Determine the [X, Y] coordinate at the center of the cell enclosing the given text.  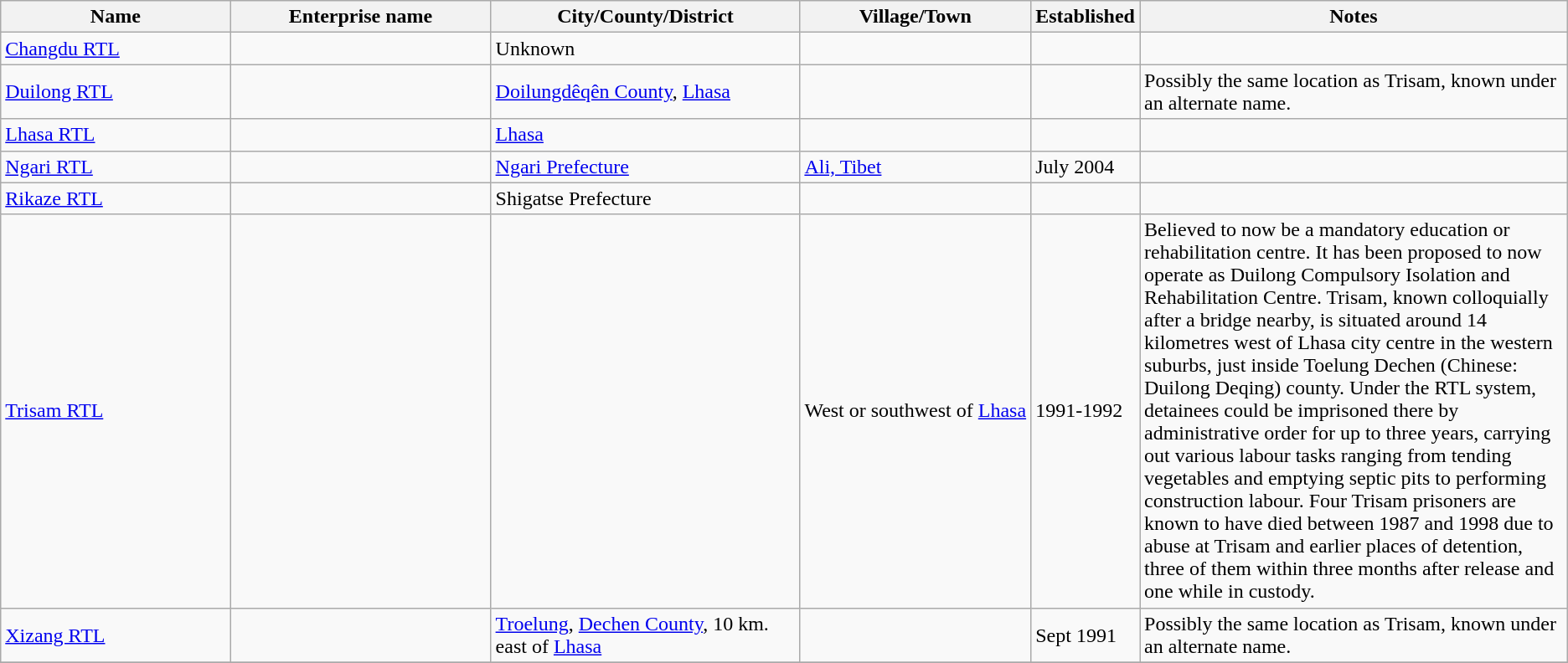
Xizang RTL [116, 635]
City/County/District [645, 17]
Established [1086, 17]
Ali, Tibet [916, 167]
Changdu RTL [116, 49]
1991-1992 [1086, 411]
Rikaze RTL [116, 198]
Village/Town [916, 17]
Unknown [645, 49]
Notes [1354, 17]
Ngari Prefecture [645, 167]
Shigatse Prefecture [645, 198]
Sept 1991 [1086, 635]
July 2004 [1086, 167]
Lhasa [645, 135]
Lhasa RTL [116, 135]
Duilong RTL [116, 92]
Ngari RTL [116, 167]
Doilungdêqên County, Lhasa [645, 92]
Troelung, Dechen County, 10 km. east of Lhasa [645, 635]
Trisam RTL [116, 411]
Enterprise name [360, 17]
Name [116, 17]
West or southwest of Lhasa [916, 411]
